Identify which cell holds the provided text, then report its (X, Y) central coordinate. 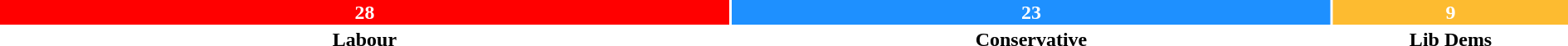
9 (1450, 12)
23 (1031, 12)
28 (365, 12)
